Pinpoint the cell where the given text exists, returning its (x, y) midpoint coordinate. 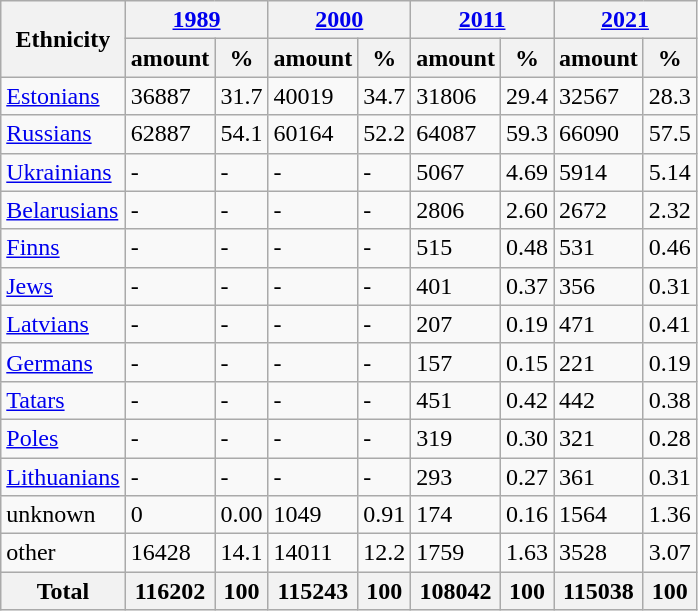
293 (456, 477)
Latvians (63, 324)
3528 (599, 553)
Finns (63, 248)
Poles (63, 438)
207 (456, 324)
32567 (599, 96)
5914 (599, 172)
62887 (170, 134)
1564 (599, 515)
Estonians (63, 96)
unknown (63, 515)
54.1 (242, 134)
401 (456, 286)
Jews (63, 286)
2021 (626, 20)
4.69 (526, 172)
Belarusians (63, 210)
442 (599, 400)
319 (456, 438)
31806 (456, 96)
0.37 (526, 286)
2011 (482, 20)
0.16 (526, 515)
321 (599, 438)
Germans (63, 362)
66090 (599, 134)
28.3 (670, 96)
12.2 (384, 553)
1.63 (526, 553)
0.28 (670, 438)
Russians (63, 134)
36887 (170, 96)
221 (599, 362)
57.5 (670, 134)
Ethnicity (63, 39)
0.41 (670, 324)
0 (170, 515)
2.60 (526, 210)
5.14 (670, 172)
115038 (599, 591)
2672 (599, 210)
0.46 (670, 248)
14.1 (242, 553)
2.32 (670, 210)
0.42 (526, 400)
115243 (313, 591)
Tatars (63, 400)
Lithuanians (63, 477)
0.00 (242, 515)
Ukrainians (63, 172)
356 (599, 286)
16428 (170, 553)
116202 (170, 591)
2000 (340, 20)
34.7 (384, 96)
0.27 (526, 477)
31.7 (242, 96)
1049 (313, 515)
0.91 (384, 515)
108042 (456, 591)
5067 (456, 172)
157 (456, 362)
40019 (313, 96)
361 (599, 477)
3.07 (670, 553)
174 (456, 515)
451 (456, 400)
60164 (313, 134)
2806 (456, 210)
1759 (456, 553)
515 (456, 248)
471 (599, 324)
0.48 (526, 248)
59.3 (526, 134)
0.30 (526, 438)
64087 (456, 134)
1.36 (670, 515)
0.15 (526, 362)
29.4 (526, 96)
Total (63, 591)
14011 (313, 553)
531 (599, 248)
1989 (196, 20)
52.2 (384, 134)
0.38 (670, 400)
other (63, 553)
